For the text-containing cell, return its midpoint in [x, y] coordinate format. 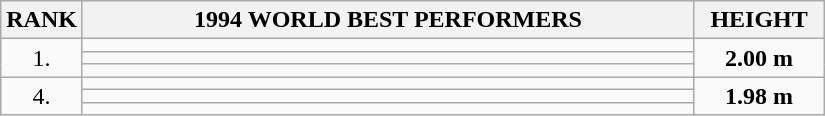
1. [42, 58]
1.98 m [760, 96]
HEIGHT [760, 20]
4. [42, 96]
1994 WORLD BEST PERFORMERS [388, 20]
RANK [42, 20]
2.00 m [760, 58]
